Extract the [x, y] coordinate from the center of the cell holding the provided text.  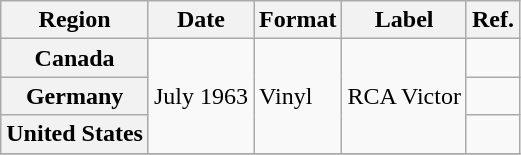
Date [200, 20]
July 1963 [200, 96]
Label [404, 20]
Vinyl [298, 96]
Format [298, 20]
Ref. [492, 20]
Germany [75, 96]
Region [75, 20]
United States [75, 134]
Canada [75, 58]
RCA Victor [404, 96]
